For the text-containing cell, return its midpoint in [x, y] coordinate format. 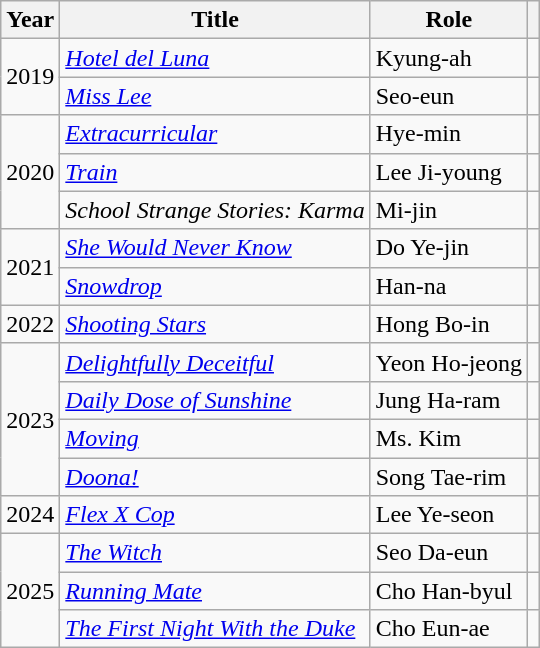
Ms. Kim [448, 438]
Miss Lee [215, 96]
Seo-eun [448, 96]
Lee Ji-young [448, 172]
The First Night With the Duke [215, 629]
2022 [30, 324]
Daily Dose of Sunshine [215, 400]
Do Ye-jin [448, 248]
Song Tae-rim [448, 477]
Doona! [215, 477]
Train [215, 172]
2023 [30, 419]
Seo Da-eun [448, 553]
Moving [215, 438]
She Would Never Know [215, 248]
Cho Han-byul [448, 591]
Year [30, 20]
Cho Eun-ae [448, 629]
2019 [30, 77]
2025 [30, 591]
School Strange Stories: Karma [215, 210]
Yeon Ho-jeong [448, 362]
Running Mate [215, 591]
Hong Bo-in [448, 324]
Snowdrop [215, 286]
Hotel del Luna [215, 58]
Flex X Cop [215, 515]
Title [215, 20]
2024 [30, 515]
Han-na [448, 286]
Hye-min [448, 134]
Jung Ha-ram [448, 400]
2020 [30, 172]
Mi-jin [448, 210]
Delightfully Deceitful [215, 362]
Shooting Stars [215, 324]
Role [448, 20]
The Witch [215, 553]
Extracurricular [215, 134]
2021 [30, 267]
Lee Ye-seon [448, 515]
Kyung-ah [448, 58]
